Search for the cell housing the specified text and yield its [X, Y] center coordinate. 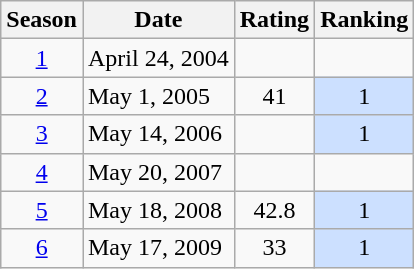
May 17, 2009 [158, 248]
33 [274, 248]
Season [42, 20]
6 [42, 248]
41 [274, 96]
Ranking [364, 20]
April 24, 2004 [158, 58]
Date [158, 20]
2 [42, 96]
May 1, 2005 [158, 96]
4 [42, 172]
May 14, 2006 [158, 134]
May 20, 2007 [158, 172]
Rating [274, 20]
42.8 [274, 210]
May 18, 2008 [158, 210]
3 [42, 134]
5 [42, 210]
